For the text-containing cell, return its midpoint in [x, y] coordinate format. 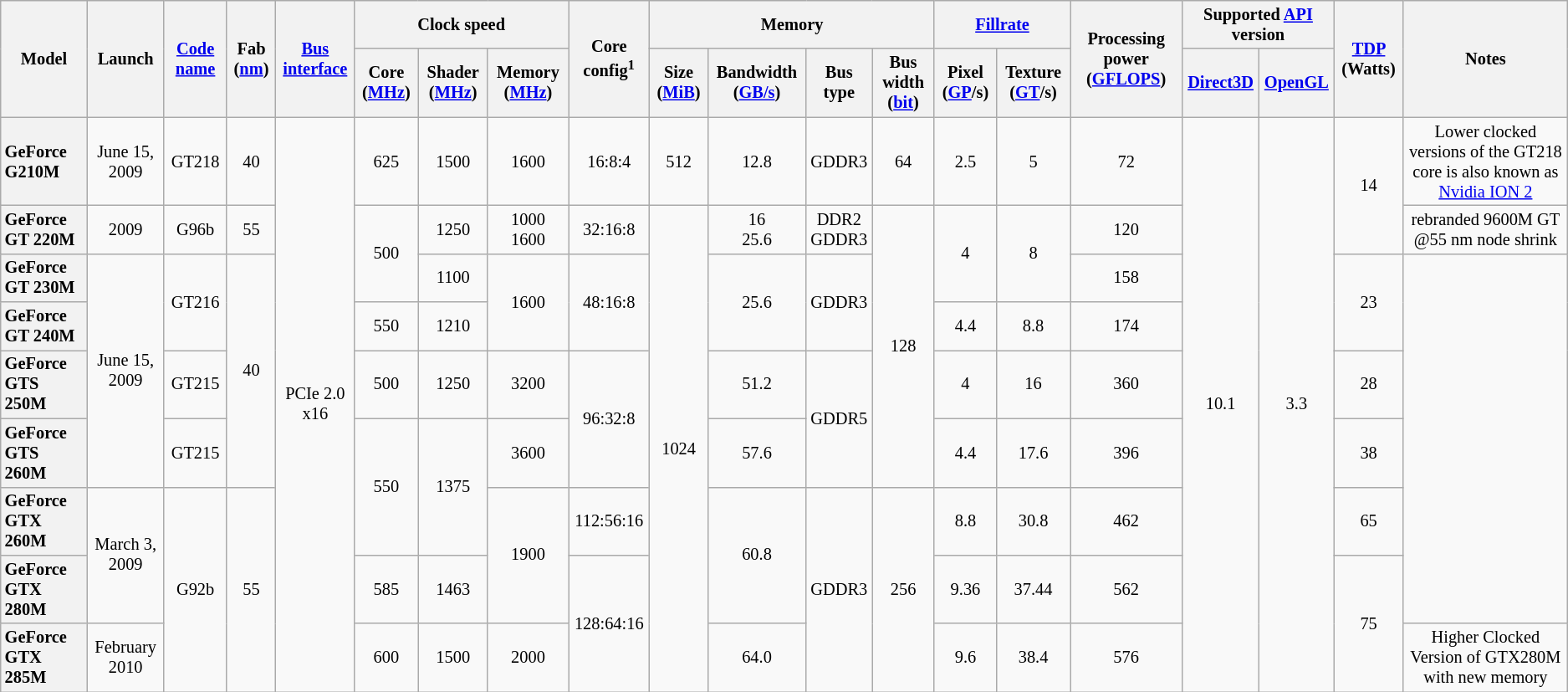
600 [386, 658]
1463 [453, 589]
37.44 [1034, 589]
64.0 [757, 658]
Pixel (GP/s) [965, 83]
128 [903, 346]
174 [1126, 326]
462 [1126, 521]
Shader (MHz) [453, 83]
Core config1 [609, 59]
Notes [1485, 59]
Model [44, 59]
March 3, 2009 [125, 556]
128:64:16 [609, 623]
Lower clocked versions of the GT218 core is also known as Nvidia ION 2 [1485, 161]
3200 [528, 384]
48:16:8 [609, 301]
72 [1126, 161]
60.8 [757, 556]
512 [679, 161]
Clock speed [462, 24]
GeForce GTS 250M [44, 384]
GeForce GTX 260M [44, 521]
Launch [125, 59]
Direct3D [1221, 83]
16:8:4 [609, 161]
12.8 [757, 161]
GeForce GTX 285M [44, 658]
Size (MiB) [679, 83]
2000 [528, 658]
1100 [453, 278]
585 [386, 589]
14 [1368, 186]
576 [1126, 658]
396 [1126, 453]
57.6 [757, 453]
GeForce GT 240M [44, 326]
Texture (GT/s) [1034, 83]
75 [1368, 623]
rebranded 9600M GT @55 nm node shrink [1485, 229]
GeForce GTX 280M [44, 589]
DDR2GDDR3 [840, 229]
GT216 [196, 301]
9.6 [965, 658]
3.3 [1296, 405]
158 [1126, 278]
February 2010 [125, 658]
32:16:8 [609, 229]
G92b [196, 589]
GeForce GT 230M [44, 278]
3600 [528, 453]
Code name [196, 59]
GeForce GTS 260M [44, 453]
Memory [792, 24]
Bus interface [315, 59]
1024 [679, 449]
Bandwidth (GB/s) [757, 83]
65 [1368, 521]
1375 [453, 487]
1900 [528, 556]
TDP (Watts) [1368, 59]
120 [1126, 229]
25.6 [757, 301]
562 [1126, 589]
Fab (nm) [251, 59]
GT218 [196, 161]
Memory (MHz) [528, 83]
5 [1034, 161]
Supported API version [1259, 24]
38.4 [1034, 658]
GeForce G210M [44, 161]
1625.6 [757, 229]
GeForce GT 220M [44, 229]
OpenGL [1296, 83]
30.8 [1034, 521]
G96b [196, 229]
10.1 [1221, 405]
Bus width (bit) [903, 83]
Fillrate [1002, 24]
64 [903, 161]
625 [386, 161]
17.6 [1034, 453]
1210 [453, 326]
Core (MHz) [386, 83]
10001600 [528, 229]
112:56:16 [609, 521]
51.2 [757, 384]
Bus type [840, 83]
23 [1368, 301]
Higher Clocked Version of GTX280M with new memory [1485, 658]
2.5 [965, 161]
96:32:8 [609, 418]
16 [1034, 384]
GDDR5 [840, 418]
8 [1034, 253]
9.36 [965, 589]
38 [1368, 453]
28 [1368, 384]
256 [903, 589]
PCIe 2.0 x16 [315, 405]
360 [1126, 384]
2009 [125, 229]
Processing power (GFLOPS) [1126, 59]
